Identify which cell holds the provided text, then report its [X, Y] central coordinate. 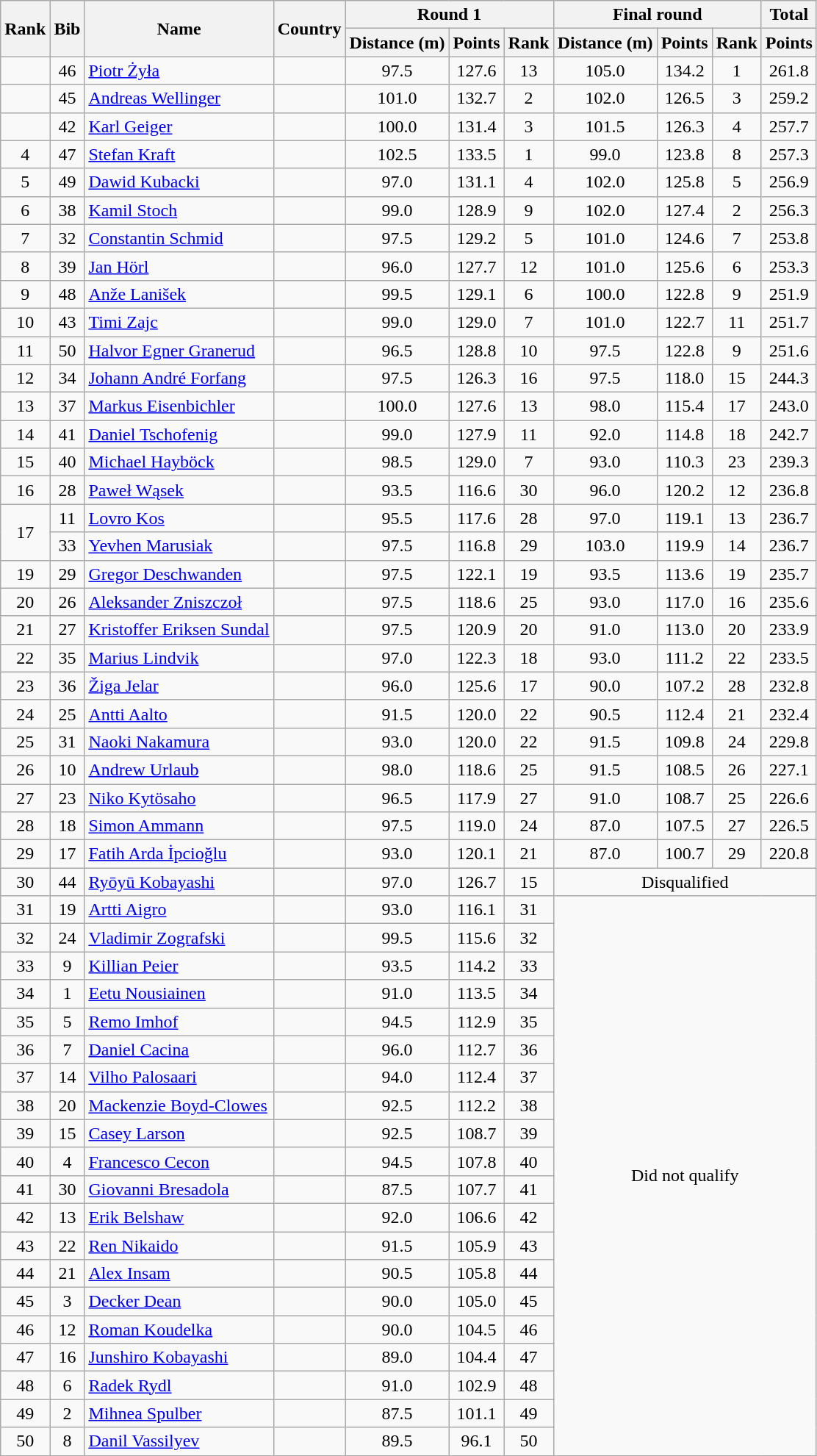
251.7 [789, 322]
116.8 [476, 546]
235.7 [789, 574]
233.9 [789, 630]
Decker Dean [179, 1302]
110.3 [685, 462]
131.1 [476, 182]
251.6 [789, 351]
101.1 [476, 1413]
120.1 [476, 854]
120.9 [476, 630]
102.9 [476, 1385]
120.2 [685, 490]
94.0 [397, 1077]
Francesco Cecon [179, 1161]
Disqualified [685, 882]
253.8 [789, 238]
Did not qualify [685, 1176]
102.5 [397, 154]
89.5 [397, 1441]
Total [789, 15]
227.1 [789, 770]
Vilho Palosaari [179, 1077]
Daniel Tschofenig [179, 434]
134.2 [685, 71]
Andreas Wellinger [179, 98]
Jan Hörl [179, 266]
116.1 [476, 910]
236.8 [789, 490]
Dawid Kubacki [179, 182]
104.5 [476, 1330]
117.6 [476, 518]
100.7 [685, 854]
122.3 [476, 658]
239.3 [789, 462]
Kamil Stoch [179, 210]
89.0 [397, 1358]
Niko Kytösaho [179, 797]
126.5 [685, 98]
257.7 [789, 126]
Markus Eisenbichler [179, 406]
Danil Vassilyev [179, 1441]
131.4 [476, 126]
Michael Hayböck [179, 462]
96.1 [476, 1441]
119.1 [685, 518]
106.6 [476, 1217]
Gregor Deschwanden [179, 574]
Žiga Jelar [179, 686]
220.8 [789, 854]
95.5 [397, 518]
Kristoffer Eriksen Sundal [179, 630]
229.8 [789, 742]
107.7 [476, 1189]
127.4 [685, 210]
257.3 [789, 154]
243.0 [789, 406]
122.1 [476, 574]
Piotr Żyła [179, 71]
Daniel Cacina [179, 1050]
Simon Ammann [179, 826]
Andrew Urlaub [179, 770]
233.5 [789, 658]
Paweł Wąsek [179, 490]
259.2 [789, 98]
256.9 [789, 182]
129.1 [476, 294]
Remo Imhof [179, 1022]
Stefan Kraft [179, 154]
Round 1 [450, 15]
98.5 [397, 462]
Johann André Forfang [179, 379]
Alex Insam [179, 1274]
128.8 [476, 351]
113.6 [685, 574]
114.8 [685, 434]
226.6 [789, 797]
Artti Aigro [179, 910]
Mackenzie Boyd-Clowes [179, 1105]
Anže Lanišek [179, 294]
Timi Zajc [179, 322]
Mihnea Spulber [179, 1413]
116.6 [476, 490]
235.6 [789, 602]
124.6 [685, 238]
253.3 [789, 266]
127.9 [476, 434]
Vladimir Zografski [179, 938]
Giovanni Bresadola [179, 1189]
Constantin Schmid [179, 238]
251.9 [789, 294]
Lovro Kos [179, 518]
Marius Lindvik [179, 658]
122.7 [685, 322]
123.8 [685, 154]
111.2 [685, 658]
103.0 [605, 546]
132.7 [476, 98]
Halvor Egner Granerud [179, 351]
232.4 [789, 714]
Roman Koudelka [179, 1330]
261.8 [789, 71]
117.9 [476, 797]
105.9 [476, 1246]
119.0 [476, 826]
133.5 [476, 154]
107.5 [685, 826]
Fatih Arda İpcioğlu [179, 854]
115.4 [685, 406]
256.3 [789, 210]
232.8 [789, 686]
127.7 [476, 266]
Country [309, 29]
242.7 [789, 434]
126.7 [476, 882]
107.8 [476, 1161]
128.9 [476, 210]
118.0 [685, 379]
Antti Aalto [179, 714]
114.2 [476, 966]
112.2 [476, 1105]
Final round [657, 15]
104.4 [476, 1358]
115.6 [476, 938]
108.5 [685, 770]
101.5 [605, 126]
Junshiro Kobayashi [179, 1358]
112.9 [476, 1022]
Naoki Nakamura [179, 742]
Casey Larson [179, 1133]
129.2 [476, 238]
112.7 [476, 1050]
105.8 [476, 1274]
Radek Rydl [179, 1385]
Eetu Nousiainen [179, 994]
117.0 [685, 602]
Ren Nikaido [179, 1246]
Bib [68, 29]
Ryōyū Kobayashi [179, 882]
113.5 [476, 994]
119.9 [685, 546]
Killian Peier [179, 966]
107.2 [685, 686]
Yevhen Marusiak [179, 546]
Karl Geiger [179, 126]
109.8 [685, 742]
244.3 [789, 379]
125.8 [685, 182]
Aleksander Zniszczoł [179, 602]
113.0 [685, 630]
Erik Belshaw [179, 1217]
226.5 [789, 826]
Name [179, 29]
